For the text-containing cell, return its midpoint in [X, Y] coordinate format. 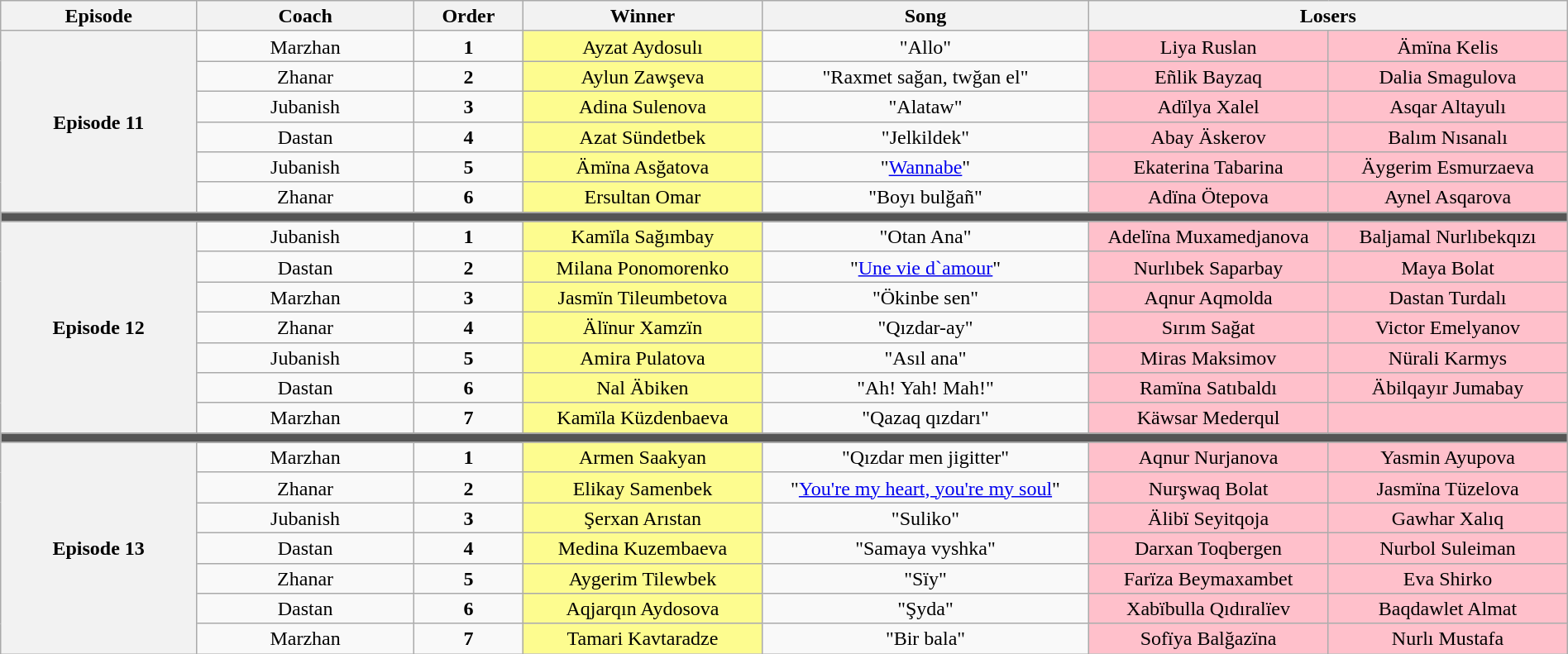
"Jelkildek" [926, 137]
Adïlya Xalel [1207, 106]
Winner [642, 17]
Kamïla Sağımbay [642, 236]
Baqdawlet Almat [1447, 609]
Jasmïna Tüzelova [1447, 488]
Abay Äskerov [1207, 137]
"Ah! Yah! Mah!" [926, 389]
"Suliko" [926, 518]
Şerxan Arıstan [642, 518]
Liya Ruslan [1207, 46]
Gawhar Xalıq [1447, 518]
"Une vie d`amour" [926, 266]
Farïza Beymaxambet [1207, 579]
"Sïy" [926, 579]
Dalia Smagulova [1447, 76]
Aygerim Tilewbek [642, 579]
Losers [1328, 17]
Aylun Zawşeva [642, 76]
"Alataw" [926, 106]
Älïnur Xamzïn [642, 327]
Nurlı Mustafa [1447, 638]
"You're my heart, you're my soul" [926, 488]
Nurbol Suleiman [1447, 547]
"Bir bala" [926, 638]
Sofïya Balğazïna [1207, 638]
Eva Shirko [1447, 579]
Dastan Turdalı [1447, 298]
Nurlıbek Saparbay [1207, 266]
"Qızdar men jigitter" [926, 458]
"Boyı bulğañ" [926, 197]
Jasmïn Tileumbetova [642, 298]
Baljamal Nurlıbekqızı [1447, 236]
Aqnur Aqmolda [1207, 298]
Äygerim Esmurzaeva [1447, 167]
Tamari Kavtaradze [642, 638]
Äbilqayır Jumabay [1447, 389]
Nal Äbiken [642, 389]
Victor Emelyanov [1447, 327]
"Şyda" [926, 609]
Xabïbulla Qıdıralïev [1207, 609]
"Raxmet sağan, twğan el" [926, 76]
Adelïna Muxamedjanova [1207, 236]
Miras Maksimov [1207, 357]
Order [469, 17]
Kamïla Küzdenbaeva [642, 418]
Azat Sündetbek [642, 137]
Episode 11 [99, 121]
Ämïna Kelis [1447, 46]
Balım Nısanalı [1447, 137]
Coach [306, 17]
Episode 13 [99, 548]
Darxan Toqbergen [1207, 547]
Asqar Altayulı [1447, 106]
Episode [99, 17]
"Allo" [926, 46]
Ramïna Satıbaldı [1207, 389]
Älibï Seyitqoja [1207, 518]
"Samaya vyshka" [926, 547]
Aqnur Nurjanova [1207, 458]
"Otan Ana" [926, 236]
Ekaterina Tabarina [1207, 167]
Milana Ponomorenko [642, 266]
Adïna Ötepova [1207, 197]
Episode 12 [99, 327]
"Asıl ana" [926, 357]
Ämïna Asğatova [642, 167]
Armen Saakyan [642, 458]
Käwsar Mederqul [1207, 418]
Yasmin Ayupova [1447, 458]
Medina Kuzembaeva [642, 547]
"Wannabe" [926, 167]
Nurşwaq Bolat [1207, 488]
"Ökinbe sen" [926, 298]
Maya Bolat [1447, 266]
Nürali Karmys [1447, 357]
Ayzat Aydosulı [642, 46]
"Qazaq qızdarı" [926, 418]
Amira Pulatova [642, 357]
Eñlik Bayzaq [1207, 76]
Song [926, 17]
Adina Sulenova [642, 106]
"Qızdar-ay" [926, 327]
Elikay Samenbek [642, 488]
Ersultan Omar [642, 197]
Aqjarqın Aydosova [642, 609]
Aynel Asqarova [1447, 197]
Sırım Sağat [1207, 327]
